Output the (X, Y) coordinate of the center of the cell containing the given text.  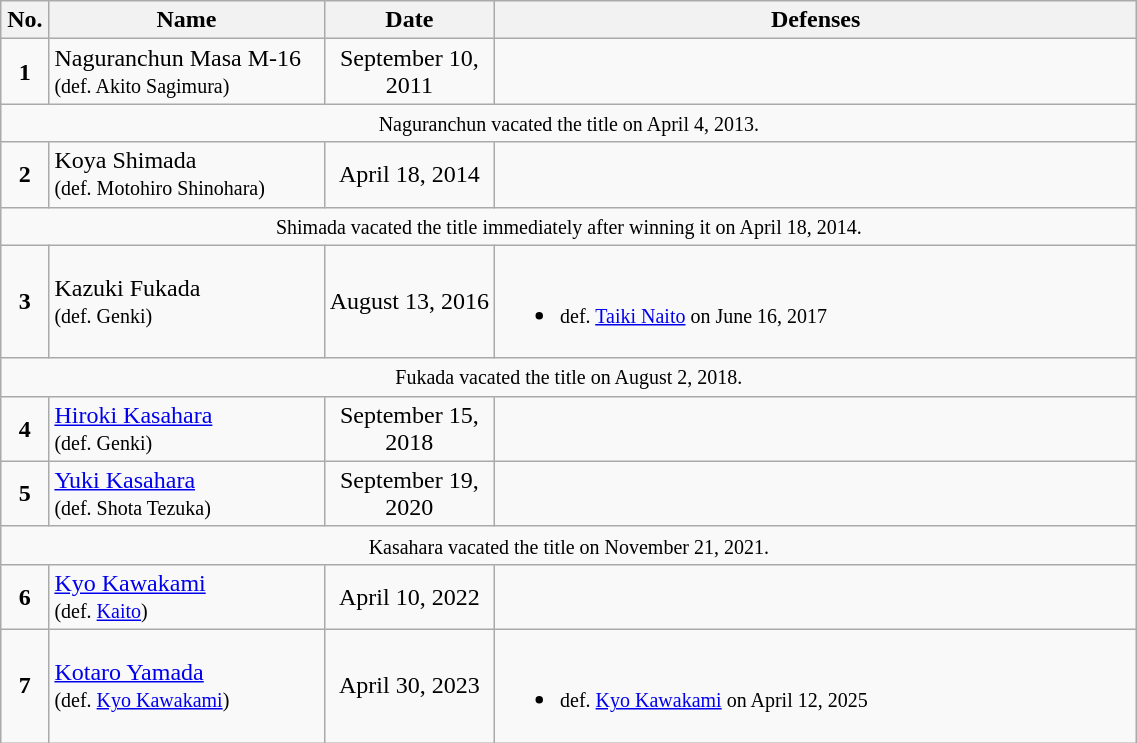
April 30, 2023 (409, 686)
Naguranchun Masa M-16 (def. Akito Sagimura) (186, 72)
Hiroki Kasahara (def. Genki) (186, 428)
August 13, 2016 (409, 302)
def. Taiki Naito on June 16, 2017 (816, 302)
Kyo Kawakami (def. Kaito) (186, 596)
September 15, 2018 (409, 428)
Yuki Kasahara (def. Shota Tezuka) (186, 494)
September 10, 2011 (409, 72)
Kasahara vacated the title on November 21, 2021. (569, 545)
def. Kyo Kawakami on April 12, 2025 (816, 686)
1 (25, 72)
April 18, 2014 (409, 174)
Shimada vacated the title immediately after winning it on April 18, 2014. (569, 226)
4 (25, 428)
April 10, 2022 (409, 596)
Defenses (816, 20)
Kazuki Fukada (def. Genki) (186, 302)
Koya Shimada (def. Motohiro Shinohara) (186, 174)
Kotaro Yamada (def. Kyo Kawakami) (186, 686)
5 (25, 494)
Fukada vacated the title on August 2, 2018. (569, 377)
September 19, 2020 (409, 494)
2 (25, 174)
No. (25, 20)
Naguranchun vacated the title on April 4, 2013. (569, 123)
3 (25, 302)
6 (25, 596)
Name (186, 20)
Date (409, 20)
7 (25, 686)
